For the text-containing cell, return its midpoint in [x, y] coordinate format. 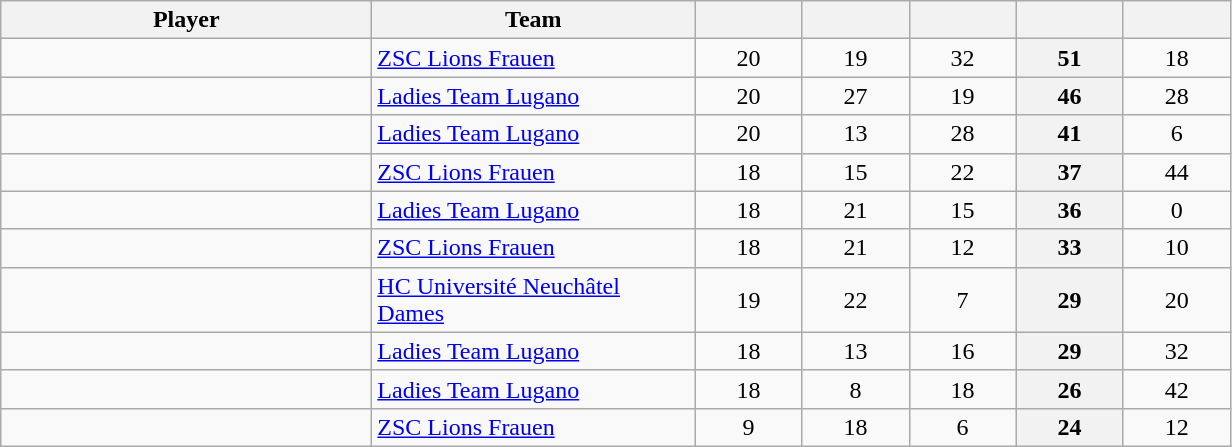
24 [1070, 427]
8 [856, 389]
HC Université Neuchâtel Dames [534, 300]
41 [1070, 134]
0 [1176, 210]
Player [186, 20]
9 [748, 427]
7 [962, 300]
Team [534, 20]
51 [1070, 58]
27 [856, 96]
37 [1070, 172]
46 [1070, 96]
10 [1176, 248]
36 [1070, 210]
33 [1070, 248]
42 [1176, 389]
16 [962, 351]
26 [1070, 389]
44 [1176, 172]
